Pinpoint the cell where the given text exists, returning its (X, Y) midpoint coordinate. 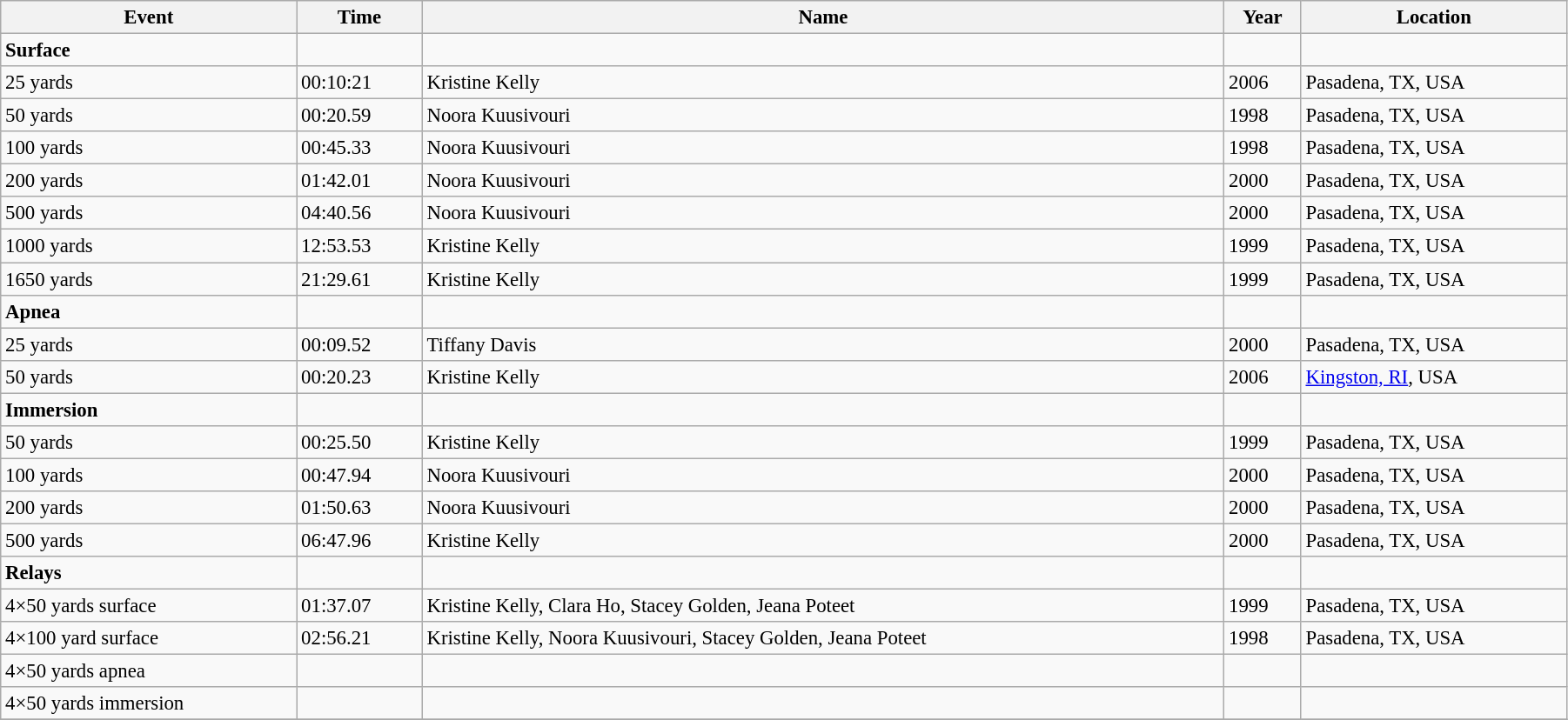
Surface (149, 50)
Kristine Kelly, Clara Ho, Stacey Golden, Jeana Poteet (823, 606)
00:10:21 (359, 83)
Name (823, 17)
4×50 yards apnea (149, 671)
06:47.96 (359, 540)
00:20.59 (359, 116)
Relays (149, 573)
00:47.94 (359, 475)
Time (359, 17)
4×100 yard surface (149, 638)
Immersion (149, 410)
Apnea (149, 311)
00:09.52 (359, 344)
21:29.61 (359, 279)
Event (149, 17)
00:25.50 (359, 443)
04:40.56 (359, 213)
1650 yards (149, 279)
Location (1434, 17)
01:50.63 (359, 508)
00:45.33 (359, 148)
4×50 yards immersion (149, 703)
4×50 yards surface (149, 606)
Year (1263, 17)
02:56.21 (359, 638)
12:53.53 (359, 246)
00:20.23 (359, 377)
Kristine Kelly, Noora Kuusivouri, Stacey Golden, Jeana Poteet (823, 638)
Kingston, RI, USA (1434, 377)
Tiffany Davis (823, 344)
1000 yards (149, 246)
01:37.07 (359, 606)
01:42.01 (359, 181)
